Scan for the cell matching the given text and deliver its (X, Y) coordinate at center. 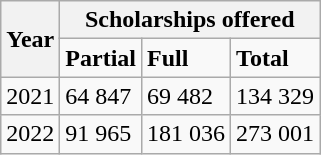
Scholarships offered (190, 20)
134 329 (276, 96)
64 847 (101, 96)
273 001 (276, 134)
Year (30, 39)
2021 (30, 96)
2022 (30, 134)
181 036 (186, 134)
91 965 (101, 134)
Partial (101, 58)
69 482 (186, 96)
Full (186, 58)
Total (276, 58)
